Return [x, y] of the center of cell containing provided text 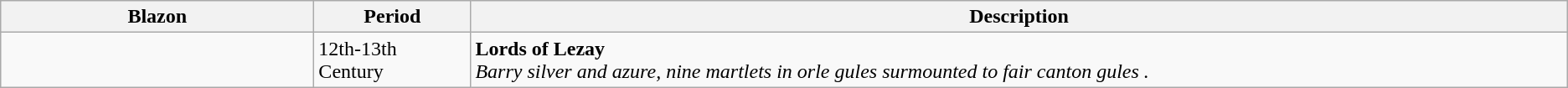
12th-13th Century [392, 60]
Period [392, 17]
Blazon [157, 17]
Lords of LezayBarry silver and azure, nine martlets in orle gules surmounted to fair canton gules . [1019, 60]
Description [1019, 17]
